Pinpoint the cell where the given text exists, returning its (x, y) midpoint coordinate. 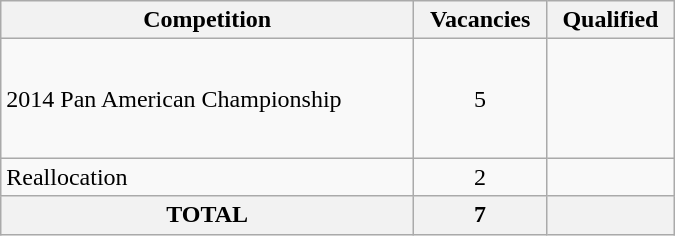
5 (480, 98)
7 (480, 215)
2014 Pan American Championship (208, 98)
Vacancies (480, 20)
Qualified (611, 20)
2 (480, 177)
TOTAL (208, 215)
Reallocation (208, 177)
Competition (208, 20)
